For the text-containing cell, return its midpoint in [x, y] coordinate format. 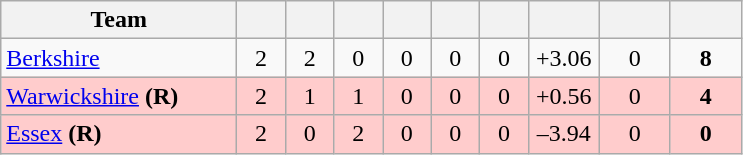
–3.94 [564, 134]
4 [706, 96]
Team [119, 20]
Essex (R) [119, 134]
Berkshire [119, 58]
+0.56 [564, 96]
+3.06 [564, 58]
8 [706, 58]
Warwickshire (R) [119, 96]
